Return the [x, y] coordinate for the center point of the cell that contains the specified text.  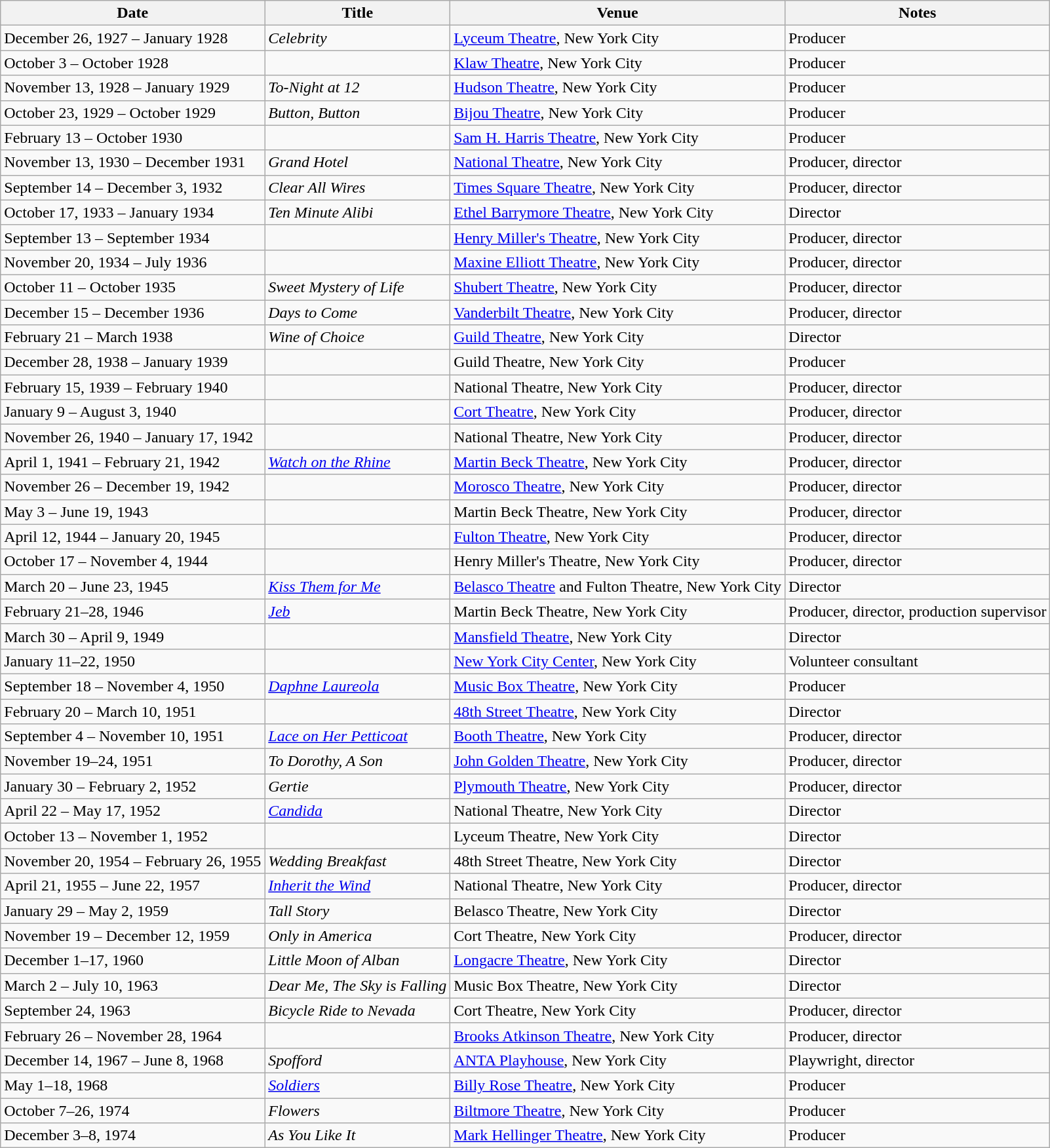
March 30 – April 9, 1949 [132, 636]
Soldiers [358, 1085]
Belasco Theatre and Fulton Theatre, New York City [617, 586]
Klaw Theatre, New York City [617, 63]
March 20 – June 23, 1945 [132, 586]
As You Like It [358, 1136]
January 29 – May 2, 1959 [132, 911]
Mark Hellinger Theatre, New York City [617, 1136]
Notes [918, 13]
September 13 – September 1934 [132, 237]
Bicycle Ride to Nevada [358, 1010]
October 3 – October 1928 [132, 63]
November 26 – December 19, 1942 [132, 487]
April 21, 1955 – June 22, 1957 [132, 886]
Jeb [358, 611]
Wedding Breakfast [358, 861]
December 26, 1927 – January 1928 [132, 38]
October 13 – November 1, 1952 [132, 836]
September 14 – December 3, 1932 [132, 187]
Dear Me, The Sky is Falling [358, 985]
Fulton Theatre, New York City [617, 537]
Date [132, 13]
Vanderbilt Theatre, New York City [617, 313]
To Dorothy, A Son [358, 761]
December 14, 1967 – June 8, 1968 [132, 1060]
Playwright, director [918, 1060]
November 20, 1954 – February 26, 1955 [132, 861]
Shubert Theatre, New York City [617, 287]
Hudson Theatre, New York City [617, 88]
April 22 – May 17, 1952 [132, 811]
Spofford [358, 1060]
February 21 – March 1938 [132, 337]
Bijou Theatre, New York City [617, 113]
May 1–18, 1968 [132, 1085]
Flowers [358, 1111]
Maxine Elliott Theatre, New York City [617, 262]
Watch on the Rhine [358, 462]
October 17, 1933 – January 1934 [132, 212]
Venue [617, 13]
Title [358, 13]
Inherit the Wind [358, 886]
Booth Theatre, New York City [617, 737]
October 11 – October 1935 [132, 287]
Morosco Theatre, New York City [617, 487]
February 21–28, 1946 [132, 611]
Gertie [358, 786]
February 20 – March 10, 1951 [132, 711]
October 17 – November 4, 1944 [132, 562]
New York City Center, New York City [617, 661]
Sweet Mystery of Life [358, 287]
To-Night at 12 [358, 88]
January 9 – August 3, 1940 [132, 412]
Candida [358, 811]
John Golden Theatre, New York City [617, 761]
January 30 – February 2, 1952 [132, 786]
Tall Story [358, 911]
November 20, 1934 – July 1936 [132, 262]
Billy Rose Theatre, New York City [617, 1085]
April 1, 1941 – February 21, 1942 [132, 462]
December 15 – December 1936 [132, 313]
Button, Button [358, 113]
Grand Hotel [358, 163]
November 13, 1930 – December 1931 [132, 163]
September 24, 1963 [132, 1010]
December 1–17, 1960 [132, 961]
October 23, 1929 – October 1929 [132, 113]
Daphne Laureola [358, 686]
October 7–26, 1974 [132, 1111]
ANTA Playhouse, New York City [617, 1060]
Clear All Wires [358, 187]
November 19 – December 12, 1959 [132, 936]
December 3–8, 1974 [132, 1136]
February 13 – October 1930 [132, 138]
Celebrity [358, 38]
Ethel Barrymore Theatre, New York City [617, 212]
March 2 – July 10, 1963 [132, 985]
November 13, 1928 – January 1929 [132, 88]
Volunteer consultant [918, 661]
November 19–24, 1951 [132, 761]
Brooks Atkinson Theatre, New York City [617, 1035]
Little Moon of Alban [358, 961]
April 12, 1944 – January 20, 1945 [132, 537]
Mansfield Theatre, New York City [617, 636]
Days to Come [358, 313]
Ten Minute Alibi [358, 212]
January 11–22, 1950 [132, 661]
Sam H. Harris Theatre, New York City [617, 138]
September 18 – November 4, 1950 [132, 686]
December 28, 1938 – January 1939 [132, 362]
Wine of Choice [358, 337]
May 3 – June 19, 1943 [132, 512]
Longacre Theatre, New York City [617, 961]
Only in America [358, 936]
Biltmore Theatre, New York City [617, 1111]
Kiss Them for Me [358, 586]
Belasco Theatre, New York City [617, 911]
Producer, director, production supervisor [918, 611]
February 26 – November 28, 1964 [132, 1035]
February 15, 1939 – February 1940 [132, 387]
November 26, 1940 – January 17, 1942 [132, 437]
Plymouth Theatre, New York City [617, 786]
Times Square Theatre, New York City [617, 187]
Lace on Her Petticoat [358, 737]
September 4 – November 10, 1951 [132, 737]
